From the cell containing the given text, extract its center point as (X, Y) coordinate. 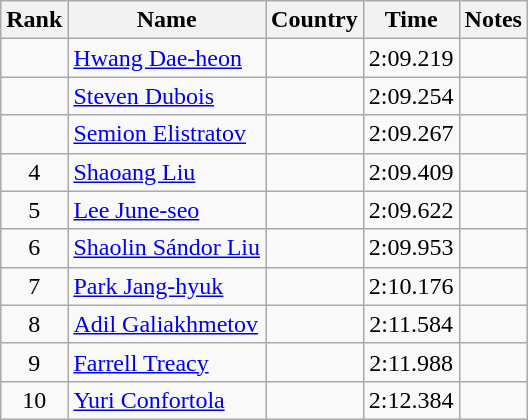
2:11.584 (411, 324)
Shaolin Sándor Liu (167, 248)
Park Jang-hyuk (167, 286)
2:10.176 (411, 286)
Time (411, 20)
Rank (34, 20)
Shaoang Liu (167, 172)
Adil Galiakhmetov (167, 324)
2:12.384 (411, 400)
Name (167, 20)
7 (34, 286)
Lee June-seo (167, 210)
2:09.953 (411, 248)
2:09.409 (411, 172)
Semion Elistratov (167, 134)
2:09.219 (411, 58)
2:09.254 (411, 96)
Steven Dubois (167, 96)
Hwang Dae-heon (167, 58)
5 (34, 210)
Notes (493, 20)
8 (34, 324)
2:09.622 (411, 210)
Yuri Confortola (167, 400)
9 (34, 362)
4 (34, 172)
10 (34, 400)
Farrell Treacy (167, 362)
6 (34, 248)
Country (315, 20)
2:11.988 (411, 362)
2:09.267 (411, 134)
